Search for the cell housing the specified text and yield its [x, y] center coordinate. 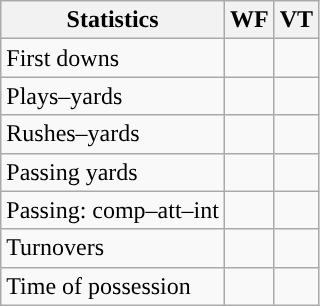
Statistics [113, 20]
Turnovers [113, 248]
Plays–yards [113, 96]
VT [296, 20]
Time of possession [113, 286]
First downs [113, 58]
WF [249, 20]
Passing: comp–att–int [113, 210]
Passing yards [113, 172]
Rushes–yards [113, 134]
